Find where the given text appears and provide that cell's center as (x, y) coordinate. 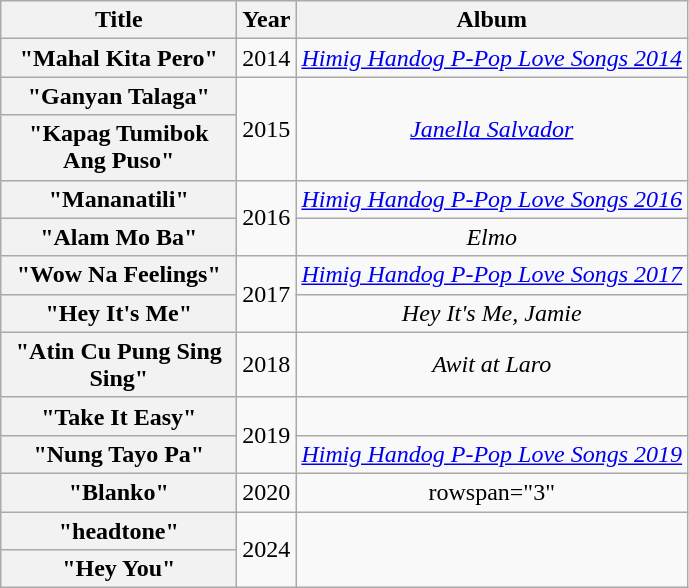
2015 (266, 128)
Himig Handog P-Pop Love Songs 2014 (492, 58)
"Mananatili" (119, 199)
"Take It Easy" (119, 416)
Himig Handog P-Pop Love Songs 2019 (492, 454)
2016 (266, 218)
Hey It's Me, Jamie (492, 313)
2014 (266, 58)
"Mahal Kita Pero" (119, 58)
Janella Salvador (492, 128)
"Atin Cu Pung Sing Sing" (119, 364)
2020 (266, 492)
Himig Handog P-Pop Love Songs 2017 (492, 275)
rowspan="3" (492, 492)
Title (119, 20)
2017 (266, 294)
Album (492, 20)
"Ganyan Talaga" (119, 96)
"headtone" (119, 531)
Awit at Laro (492, 364)
"Wow Na Feelings" (119, 275)
"Kapag Tumibok Ang Puso" (119, 148)
Himig Handog P-Pop Love Songs 2016 (492, 199)
"Hey You" (119, 569)
2024 (266, 550)
"Alam Mo Ba" (119, 237)
Year (266, 20)
2019 (266, 435)
"Hey It's Me" (119, 313)
"Blanko" (119, 492)
"Nung Tayo Pa" (119, 454)
Elmo (492, 237)
2018 (266, 364)
